Find where the given text appears and provide that cell's center as (x, y) coordinate. 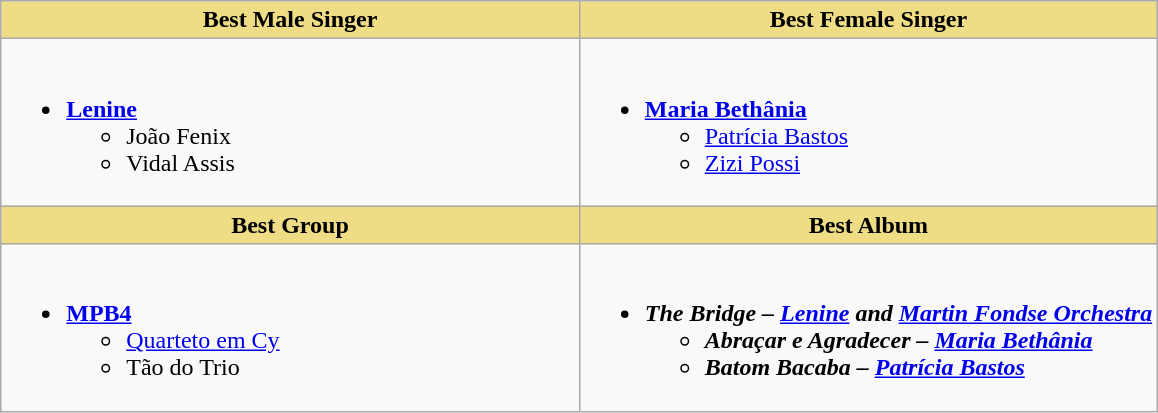
Best Album (868, 225)
Best Group (290, 225)
MPB4Quarteto em CyTão do Trio (290, 328)
Maria BethâniaPatrícia BastosZizi Possi (868, 122)
LenineJoão FenixVidal Assis (290, 122)
The Bridge – Lenine and Martin Fondse OrchestraAbraçar e Agradecer – Maria BethâniaBatom Bacaba – Patrícia Bastos (868, 328)
Best Female Singer (868, 20)
Best Male Singer (290, 20)
